Provide the (X, Y) coordinate of the cell's center where the given text is located.  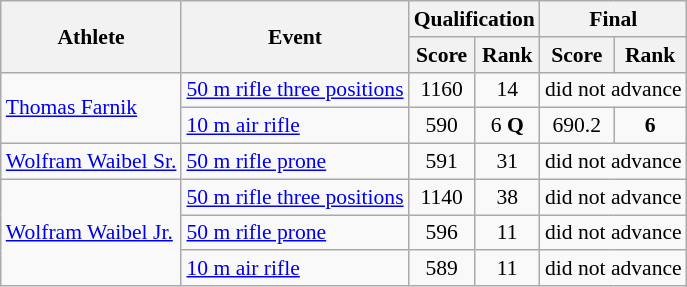
6 (650, 126)
6 Q (508, 126)
590 (442, 126)
Wolfram Waibel Jr. (92, 232)
14 (508, 90)
Thomas Farnik (92, 108)
690.2 (577, 126)
38 (508, 197)
Event (294, 36)
Wolfram Waibel Sr. (92, 162)
31 (508, 162)
1140 (442, 197)
596 (442, 233)
1160 (442, 90)
Final (614, 19)
Qualification (474, 19)
Athlete (92, 36)
591 (442, 162)
589 (442, 269)
